Scan for the cell matching the given text and deliver its [x, y] coordinate at center. 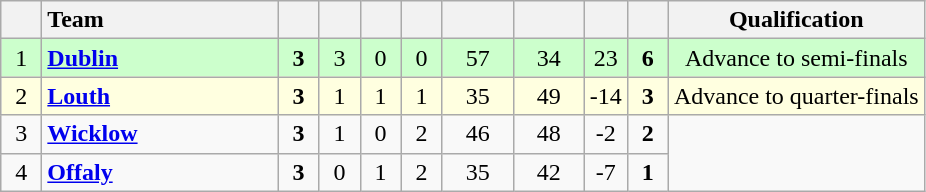
49 [548, 96]
-14 [606, 96]
Advance to semi-finals [796, 58]
Wicklow [160, 134]
Advance to quarter-finals [796, 96]
6 [648, 58]
48 [548, 134]
4 [22, 172]
Offaly [160, 172]
Team [160, 20]
42 [548, 172]
34 [548, 58]
-2 [606, 134]
23 [606, 58]
Dublin [160, 58]
Qualification [796, 20]
-7 [606, 172]
57 [478, 58]
Louth [160, 96]
46 [478, 134]
